Detect which cell encompasses the target text, then output its (x, y) center coordinate. 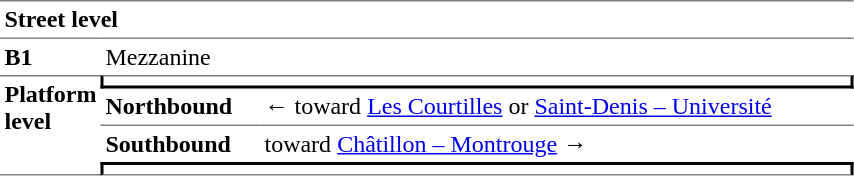
Platform level (50, 125)
toward Châtillon – Montrouge → (557, 144)
Street level (427, 19)
Mezzanine (478, 57)
B1 (50, 57)
Southbound (180, 144)
← toward Les Courtilles or Saint-Denis – Université (557, 107)
Northbound (180, 107)
